Pinpoint the cell where the given text exists, returning its (x, y) midpoint coordinate. 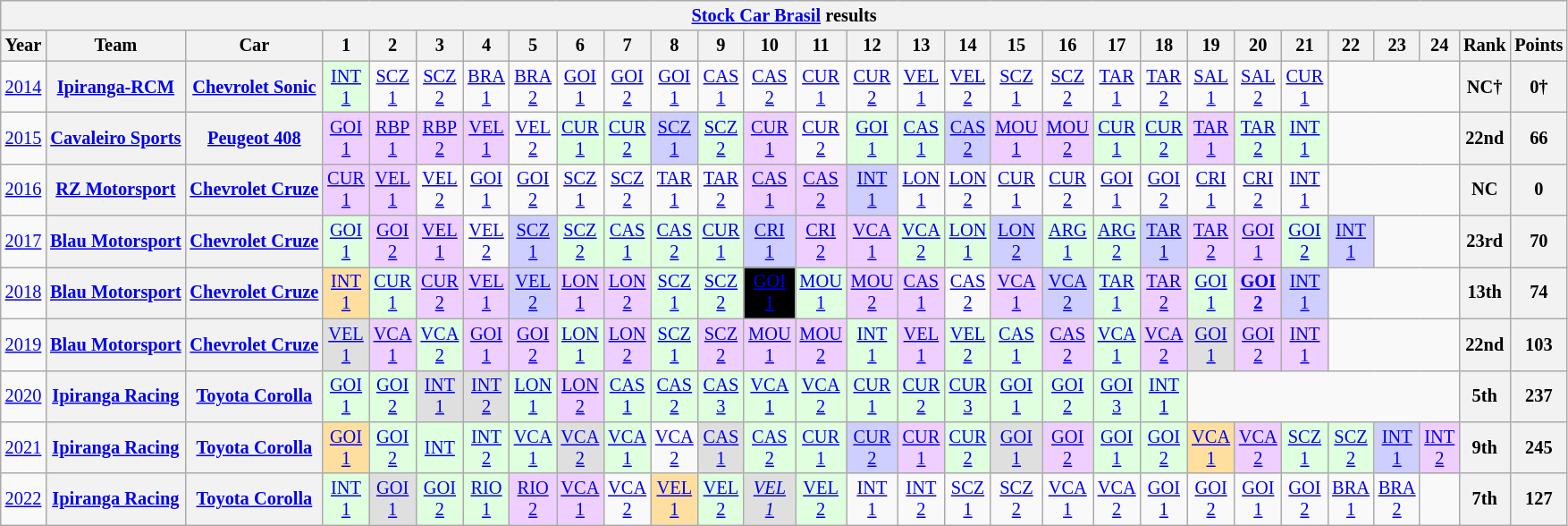
20 (1259, 46)
2021 (23, 447)
0 (1538, 190)
245 (1538, 447)
Cavaleiro Sports (115, 138)
13th (1484, 293)
Team (115, 46)
6 (581, 46)
2 (393, 46)
CUR3 (968, 396)
103 (1538, 344)
Peugeot 408 (255, 138)
SAL2 (1259, 87)
NC† (1484, 87)
Ipiranga-RCM (115, 87)
2020 (23, 396)
17 (1117, 46)
Year (23, 46)
14 (968, 46)
23rd (1484, 242)
NC (1484, 190)
18 (1164, 46)
15 (1016, 46)
7 (628, 46)
2022 (23, 499)
2016 (23, 190)
9 (721, 46)
RZ Motorsport (115, 190)
INT (440, 447)
19 (1210, 46)
21 (1305, 46)
2017 (23, 242)
RBP1 (393, 138)
8 (674, 46)
Car (255, 46)
Stock Car Brasil results (785, 15)
5 (533, 46)
13 (921, 46)
RIO2 (533, 499)
9th (1484, 447)
ARG2 (1117, 242)
12 (873, 46)
2018 (23, 293)
CAS3 (721, 396)
70 (1538, 242)
Rank (1484, 46)
5th (1484, 396)
2019 (23, 344)
Chevrolet Sonic (255, 87)
66 (1538, 138)
3 (440, 46)
ARG1 (1067, 242)
127 (1538, 499)
SAL1 (1210, 87)
2014 (23, 87)
23 (1397, 46)
Points (1538, 46)
74 (1538, 293)
2015 (23, 138)
GOI3 (1117, 396)
RBP2 (440, 138)
0† (1538, 87)
4 (486, 46)
22 (1351, 46)
237 (1538, 396)
1 (346, 46)
7th (1484, 499)
11 (821, 46)
16 (1067, 46)
10 (769, 46)
RIO1 (486, 499)
24 (1439, 46)
